Scan for the cell matching the given text and deliver its [x, y] coordinate at center. 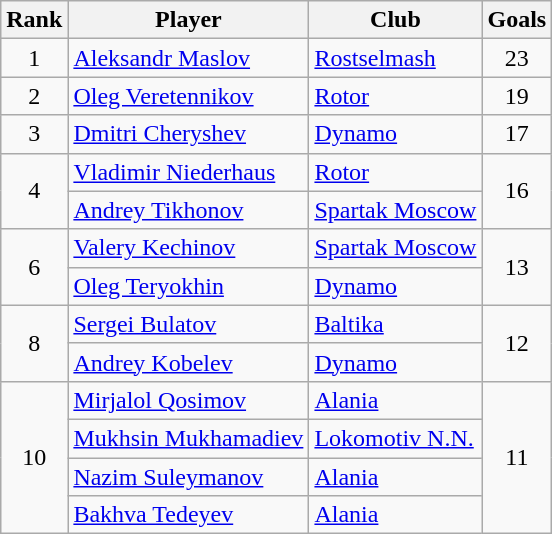
Vladimir Niederhaus [188, 172]
8 [34, 343]
17 [517, 134]
2 [34, 96]
13 [517, 267]
Lokomotiv N.N. [396, 438]
Nazim Suleymanov [188, 477]
Andrey Kobelev [188, 362]
19 [517, 96]
Club [396, 20]
Mukhsin Mukhamadiev [188, 438]
Aleksandr Maslov [188, 58]
Baltika [396, 324]
23 [517, 58]
Mirjalol Qosimov [188, 400]
Oleg Veretennikov [188, 96]
Andrey Tikhonov [188, 210]
Valery Kechinov [188, 248]
6 [34, 267]
Player [188, 20]
10 [34, 457]
Bakhva Tedeyev [188, 515]
Rostselmash [396, 58]
12 [517, 343]
Sergei Bulatov [188, 324]
1 [34, 58]
Dmitri Cheryshev [188, 134]
3 [34, 134]
16 [517, 191]
Oleg Teryokhin [188, 286]
11 [517, 457]
Goals [517, 20]
4 [34, 191]
Rank [34, 20]
